Identify which cell holds the provided text, then report its (X, Y) central coordinate. 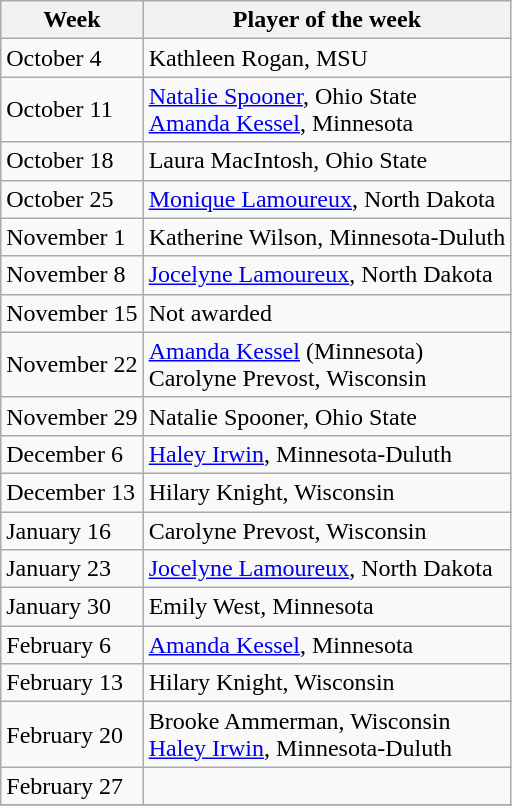
October 11 (72, 110)
Week (72, 20)
Amanda Kessel, Minnesota (327, 645)
November 22 (72, 364)
Player of the week (327, 20)
Haley Irwin, Minnesota-Duluth (327, 454)
February 6 (72, 645)
Natalie Spooner, Ohio StateAmanda Kessel, Minnesota (327, 110)
November 8 (72, 275)
November 1 (72, 237)
Emily West, Minnesota (327, 607)
October 4 (72, 58)
January 30 (72, 607)
Natalie Spooner, Ohio State (327, 416)
Amanda Kessel (Minnesota)Carolyne Prevost, Wisconsin (327, 364)
Kathleen Rogan, MSU (327, 58)
January 16 (72, 531)
Monique Lamoureux, North Dakota (327, 199)
Not awarded (327, 313)
October 18 (72, 161)
February 20 (72, 734)
December 6 (72, 454)
November 15 (72, 313)
February 27 (72, 786)
Katherine Wilson, Minnesota-Duluth (327, 237)
Brooke Ammerman, WisconsinHaley Irwin, Minnesota-Duluth (327, 734)
October 25 (72, 199)
January 23 (72, 569)
Carolyne Prevost, Wisconsin (327, 531)
February 13 (72, 683)
Laura MacIntosh, Ohio State (327, 161)
November 29 (72, 416)
December 13 (72, 492)
